Search for the cell housing the specified text and yield its (X, Y) center coordinate. 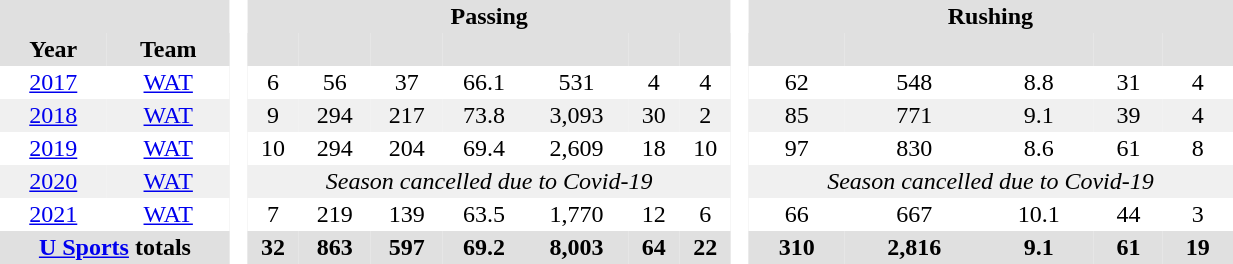
204 (407, 148)
2020 (54, 182)
19 (1198, 248)
63.5 (484, 214)
531 (576, 82)
2019 (54, 148)
667 (914, 214)
310 (796, 248)
548 (914, 82)
771 (914, 116)
64 (654, 248)
66 (796, 214)
Passing (489, 16)
2021 (54, 214)
69.2 (484, 248)
2,816 (914, 248)
Year (54, 50)
18 (654, 148)
62 (796, 82)
10.1 (1038, 214)
37 (407, 82)
863 (335, 248)
2 (705, 116)
30 (654, 116)
66.1 (484, 82)
69.4 (484, 148)
9 (272, 116)
97 (796, 148)
31 (1128, 82)
Team (168, 50)
U Sports totals (115, 248)
3 (1198, 214)
22 (705, 248)
2018 (54, 116)
56 (335, 82)
73.8 (484, 116)
217 (407, 116)
2,609 (576, 148)
2017 (54, 82)
597 (407, 248)
8,003 (576, 248)
830 (914, 148)
44 (1128, 214)
1,770 (576, 214)
3,093 (576, 116)
139 (407, 214)
Rushing (990, 16)
219 (335, 214)
8.6 (1038, 148)
12 (654, 214)
39 (1128, 116)
8 (1198, 148)
85 (796, 116)
7 (272, 214)
8.8 (1038, 82)
32 (272, 248)
